Locate the cell with the specified text and output its (x, y) center coordinate. 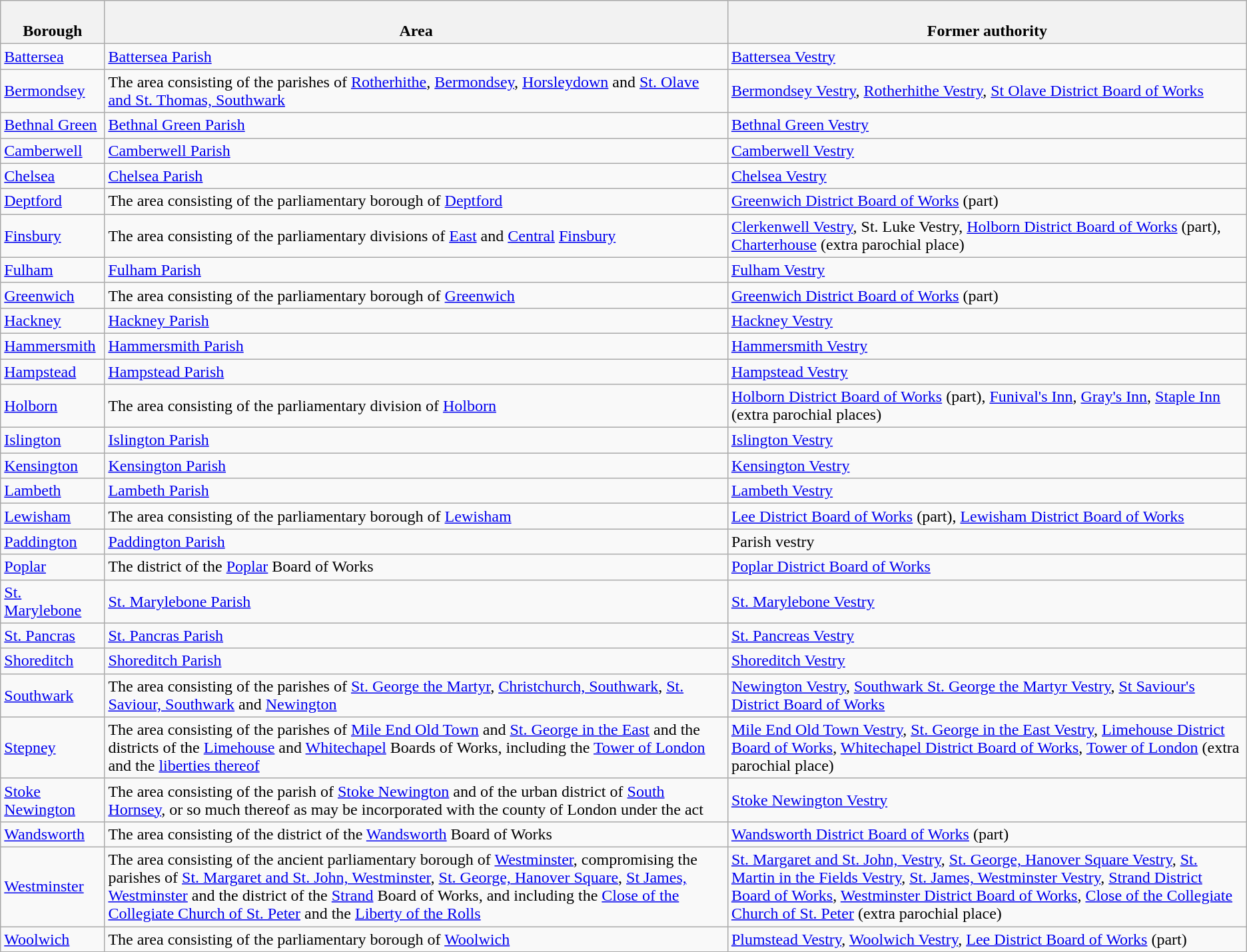
St. Pancras (53, 636)
Camberwell Vestry (987, 151)
Bethnal Green Vestry (987, 125)
Camberwell Parish (416, 151)
Woolwich (53, 939)
Bethnal Green Parish (416, 125)
Paddington Parish (416, 542)
Newington Vestry, Southwark St. George the Martyr Vestry, St Saviour's District Board of Works (987, 696)
The area consisting of the parliamentary division of Holborn (416, 406)
Southwark (53, 696)
Kensington (53, 466)
St. Marylebone (53, 601)
Fulham Vestry (987, 270)
Camberwell (53, 151)
Shoreditch Parish (416, 661)
Poplar (53, 567)
Hampstead (53, 371)
The area consisting of the parliamentary borough of Woolwich (416, 939)
Holborn (53, 406)
The area consisting of the district of the Wandsworth Board of Works (416, 834)
The area consisting of the parliamentary borough of Lewisham (416, 516)
Stoke Newington (53, 799)
Wandsworth (53, 834)
Islington Parish (416, 440)
Westminster (53, 886)
Chelsea Parish (416, 176)
Shoreditch Vestry (987, 661)
Lewisham (53, 516)
Greenwich (53, 295)
Lambeth (53, 491)
Battersea (53, 57)
Paddington (53, 542)
Hammersmith Vestry (987, 346)
Battersea Parish (416, 57)
Borough (53, 23)
St. Pancreas Vestry (987, 636)
Clerkenwell Vestry, St. Luke Vestry, Holborn District Board of Works (part), Charterhouse (extra parochial place) (987, 236)
Chelsea Vestry (987, 176)
Lambeth Vestry (987, 491)
Poplar District Board of Works (987, 567)
Hammersmith Parish (416, 346)
St. Marylebone Vestry (987, 601)
The area consisting of the parishes of St. George the Martyr, Christchurch, Southwark, St. Saviour, Southwark and Newington (416, 696)
The district of the Poplar Board of Works (416, 567)
Chelsea (53, 176)
Hammersmith (53, 346)
Bermondsey Vestry, Rotherhithe Vestry, St Olave District Board of Works (987, 91)
The area consisting of the parliamentary borough of Deptford (416, 201)
Lambeth Parish (416, 491)
Kensington Vestry (987, 466)
Hampstead Vestry (987, 371)
Islington (53, 440)
Kensington Parish (416, 466)
Hackney Parish (416, 320)
Shoreditch (53, 661)
Fulham Parish (416, 270)
Holborn District Board of Works (part), Funival's Inn, Gray's Inn, Staple Inn (extra parochial places) (987, 406)
Stepney (53, 747)
Plumstead Vestry, Woolwich Vestry, Lee District Board of Works (part) (987, 939)
Fulham (53, 270)
Lee District Board of Works (part), Lewisham District Board of Works (987, 516)
Hackney (53, 320)
Stoke Newington Vestry (987, 799)
Parish vestry (987, 542)
Former authority (987, 23)
Wandsworth District Board of Works (part) (987, 834)
St. Pancras Parish (416, 636)
Battersea Vestry (987, 57)
St. Marylebone Parish (416, 601)
The area consisting of the parishes of Rotherhithe, Bermondsey, Horsleydown and St. Olave and St. Thomas, Southwark (416, 91)
Deptford (53, 201)
Islington Vestry (987, 440)
The area consisting of the parliamentary divisions of East and Central Finsbury (416, 236)
Hackney Vestry (987, 320)
Area (416, 23)
Bethnal Green (53, 125)
Hampstead Parish (416, 371)
Finsbury (53, 236)
Bermondsey (53, 91)
The area consisting of the parliamentary borough of Greenwich (416, 295)
